Return the (X, Y) coordinate for the center point of the cell that contains the specified text.  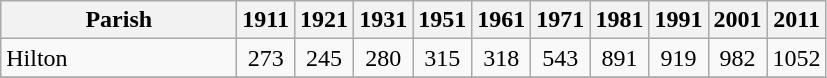
2011 (796, 20)
1961 (502, 20)
Hilton (119, 58)
273 (266, 58)
982 (738, 58)
1951 (442, 20)
1931 (384, 20)
318 (502, 58)
543 (560, 58)
1971 (560, 20)
1981 (620, 20)
280 (384, 58)
919 (678, 58)
1052 (796, 58)
245 (324, 58)
1921 (324, 20)
891 (620, 58)
1991 (678, 20)
315 (442, 58)
1911 (266, 20)
2001 (738, 20)
Parish (119, 20)
